Return (X, Y) of the center of cell containing provided text 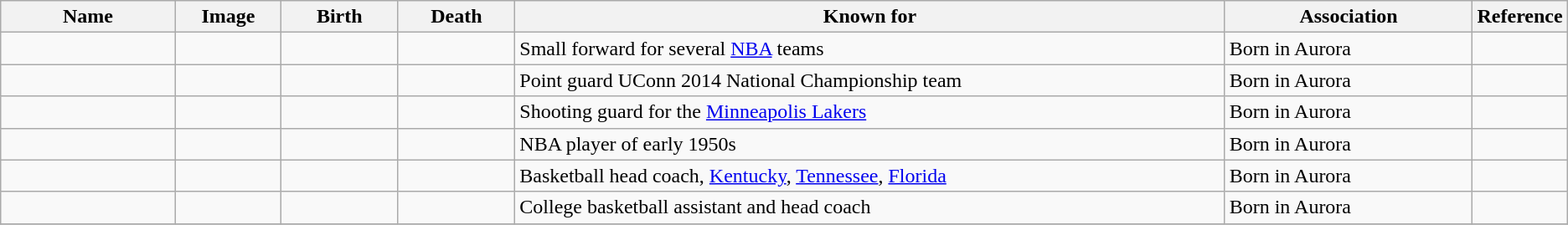
Shooting guard for the Minneapolis Lakers (869, 112)
Basketball head coach, Kentucky, Tennessee, Florida (869, 176)
College basketball assistant and head coach (869, 207)
Name (88, 17)
Death (456, 17)
Association (1349, 17)
Birth (340, 17)
Small forward for several NBA teams (869, 49)
Reference (1519, 17)
Image (228, 17)
Known for (869, 17)
Point guard UConn 2014 National Championship team (869, 80)
NBA player of early 1950s (869, 144)
